Detect which cell encompasses the target text, then output its (X, Y) center coordinate. 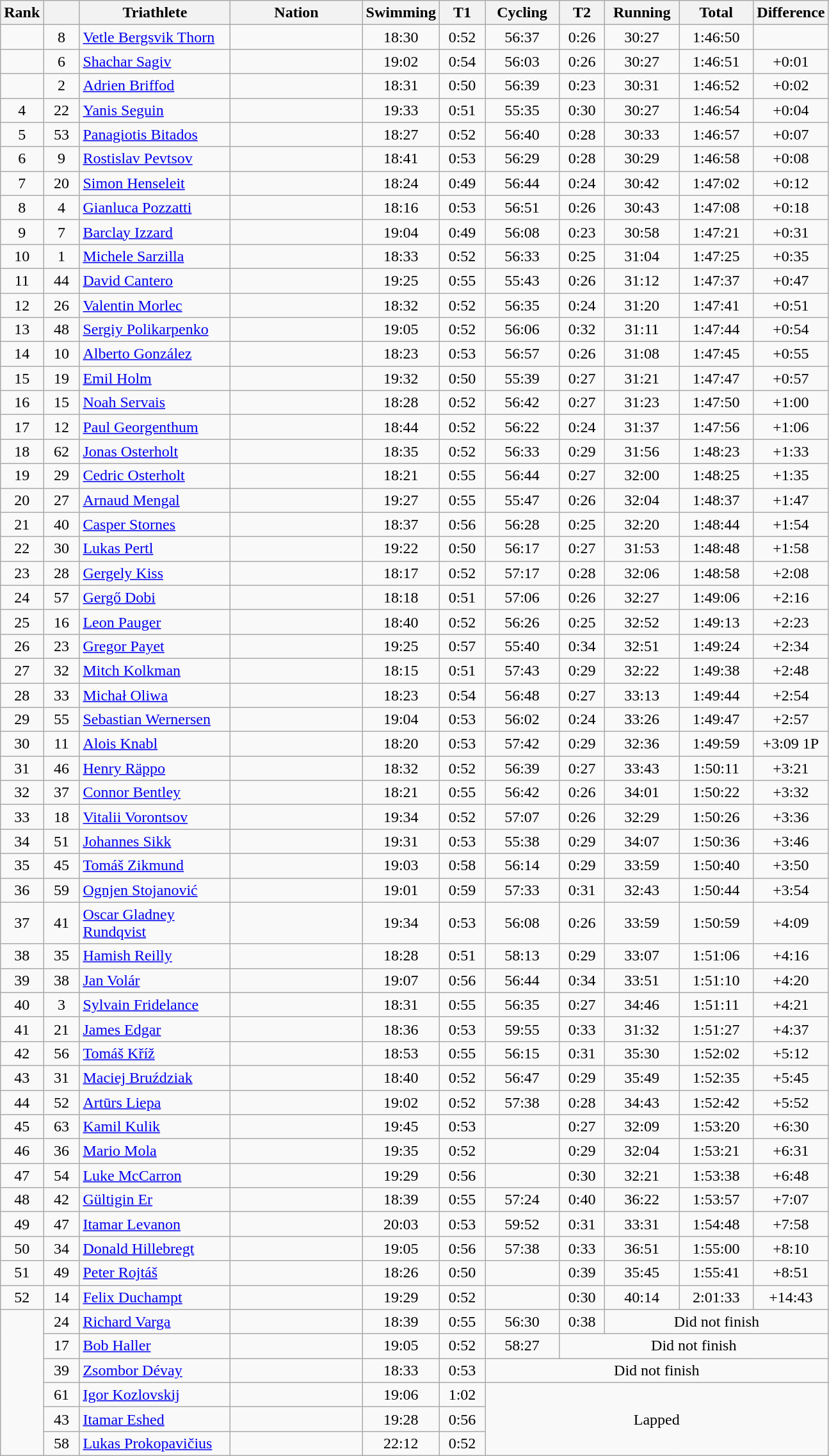
55:43 (522, 280)
Simon Henseleit (155, 183)
1:51:27 (716, 1029)
Sylvain Fridelance (155, 1005)
+2:23 (791, 622)
56:47 (522, 1078)
18:16 (401, 207)
31:32 (642, 1029)
56:14 (522, 866)
1:49:38 (716, 670)
1:49:13 (716, 622)
1:51:10 (716, 980)
Luke McCarron (155, 1176)
Tomáš Kříž (155, 1053)
Difference (791, 13)
32:20 (642, 524)
1:53:20 (716, 1127)
19:27 (401, 500)
57 (61, 597)
58:13 (522, 956)
59 (61, 890)
Valentin Morlec (155, 305)
1:47:44 (716, 330)
18:30 (401, 37)
1:55:41 (716, 1273)
Noah Servais (155, 403)
57:43 (522, 670)
Gianluca Pozzatti (155, 207)
Itamar Levanon (155, 1224)
+3:50 (791, 866)
1:50:44 (716, 890)
1:47:25 (716, 256)
+4:16 (791, 956)
1:48:25 (716, 476)
1:47:56 (716, 427)
Michele Sarzilla (155, 256)
1:50:40 (716, 866)
+0:02 (791, 86)
1:50:11 (716, 768)
32:06 (642, 573)
+1:47 (791, 500)
19:07 (401, 980)
1:50:36 (716, 841)
+4:21 (791, 1005)
18:37 (401, 524)
+1:06 (791, 427)
56:37 (522, 37)
+6:48 (791, 1176)
+0:47 (791, 280)
55:39 (522, 378)
+1:33 (791, 451)
Peter Rojtáš (155, 1273)
Cycling (522, 13)
1:46:54 (716, 110)
32:51 (642, 646)
Hamish Reilly (155, 956)
19:22 (401, 549)
+8:10 (791, 1249)
+5:12 (791, 1053)
57:07 (522, 817)
T2 (583, 13)
+8:51 (791, 1273)
31:04 (642, 256)
Gergely Kiss (155, 573)
35:49 (642, 1078)
Igor Kozlovskij (155, 1395)
1:52:02 (716, 1053)
+3:54 (791, 890)
James Edgar (155, 1029)
1:47:21 (716, 232)
Leon Pauger (155, 622)
61 (61, 1395)
Tomáš Zikmund (155, 866)
1:49:44 (716, 695)
+1:00 (791, 403)
Zsombor Dévay (155, 1370)
Richard Varga (155, 1322)
1:49:06 (716, 597)
1:49:24 (716, 646)
Shachar Sagiv (155, 61)
1:49:47 (716, 720)
Mitch Kolkman (155, 670)
Cedric Osterholt (155, 476)
18:15 (401, 670)
+2:08 (791, 573)
Alberto González (155, 354)
Casper Stornes (155, 524)
56:22 (522, 427)
1:48:44 (716, 524)
55:38 (522, 841)
1:47:37 (716, 280)
+4:37 (791, 1029)
1:47:41 (716, 305)
13 (22, 330)
Jonas Osterholt (155, 451)
19:06 (401, 1395)
Emil Holm (155, 378)
1:46:52 (716, 86)
57:24 (522, 1200)
32:21 (642, 1176)
1:49:59 (716, 744)
1:51:11 (716, 1005)
56:17 (522, 549)
1:46:50 (716, 37)
1:48:48 (716, 549)
18:17 (401, 573)
Henry Räppo (155, 768)
+1:58 (791, 549)
+0:04 (791, 110)
0:38 (583, 1322)
Felix Duchampt (155, 1297)
Triathlete (155, 13)
+0:08 (791, 159)
3 (61, 1005)
34:07 (642, 841)
31:21 (642, 378)
Sergiy Polikarpenko (155, 330)
18:27 (401, 134)
40:14 (642, 1297)
Bob Haller (155, 1346)
1:46:58 (716, 159)
19:32 (401, 378)
30:58 (642, 232)
32:00 (642, 476)
+7:07 (791, 1200)
1:51:06 (716, 956)
30:43 (642, 207)
Lukas Prokopavičius (155, 1443)
1:53:57 (716, 1200)
Oscar Gladney Rundqvist (155, 923)
+6:31 (791, 1151)
Johannes Sikk (155, 841)
+1:35 (791, 476)
62 (61, 451)
Ognjen Stojanović (155, 890)
1 (61, 256)
31:53 (642, 549)
0:40 (583, 1200)
56:03 (522, 61)
56:06 (522, 330)
+3:21 (791, 768)
Swimming (401, 13)
56:15 (522, 1053)
56:29 (522, 159)
+0:57 (791, 378)
31:12 (642, 280)
1:46:57 (716, 134)
Connor Bentley (155, 793)
57:17 (522, 573)
Mario Mola (155, 1151)
19:33 (401, 110)
1:47:45 (716, 354)
1:53:21 (716, 1151)
Artūrs Liepa (155, 1102)
Itamar Eshed (155, 1419)
1:52:42 (716, 1102)
56:40 (522, 134)
Yanis Seguin (155, 110)
+2:57 (791, 720)
32:29 (642, 817)
22:12 (401, 1443)
1:02 (462, 1395)
+5:52 (791, 1102)
Michał Oliwa (155, 695)
34:01 (642, 793)
18:24 (401, 183)
35:30 (642, 1053)
Kamil Kulik (155, 1127)
59:52 (522, 1224)
Sebastian Wernersen (155, 720)
Maciej Bruździak (155, 1078)
+5:45 (791, 1078)
5 (22, 134)
59:55 (522, 1029)
53 (61, 134)
Rank (22, 13)
2 (61, 86)
30:29 (642, 159)
Adrien Briffod (155, 86)
18:35 (401, 451)
30:33 (642, 134)
57:06 (522, 597)
56:48 (522, 695)
31:56 (642, 451)
32:27 (642, 597)
Gergő Dobi (155, 597)
31:08 (642, 354)
+0:51 (791, 305)
32:43 (642, 890)
Total (716, 13)
Barclay Izzard (155, 232)
18:41 (401, 159)
1:52:35 (716, 1078)
31:11 (642, 330)
0:32 (583, 330)
58 (61, 1443)
19:28 (401, 1419)
31:20 (642, 305)
Running (642, 13)
1:46:51 (716, 61)
19:03 (401, 866)
0:59 (462, 890)
33:43 (642, 768)
19:31 (401, 841)
+0:18 (791, 207)
33:31 (642, 1224)
+3:36 (791, 817)
+0:31 (791, 232)
1:47:50 (716, 403)
1:47:08 (716, 207)
36:22 (642, 1200)
34:46 (642, 1005)
18:44 (401, 427)
56:26 (522, 622)
+2:34 (791, 646)
1:50:59 (716, 923)
36:51 (642, 1249)
Vetle Bergsvik Thorn (155, 37)
57:33 (522, 890)
33:26 (642, 720)
1:50:22 (716, 793)
T1 (462, 13)
32:52 (642, 622)
32:09 (642, 1127)
1:50:26 (716, 817)
+0:54 (791, 330)
Lukas Pertl (155, 549)
18:26 (401, 1273)
0:39 (583, 1273)
19:01 (401, 890)
0:58 (462, 866)
Alois Knabl (155, 744)
30:42 (642, 183)
1:47:47 (716, 378)
+1:54 (791, 524)
18:53 (401, 1053)
63 (61, 1127)
33:13 (642, 695)
18:36 (401, 1029)
1:47:02 (716, 183)
+0:07 (791, 134)
54 (61, 1176)
18:18 (401, 597)
19:35 (401, 1151)
1:54:48 (716, 1224)
+3:46 (791, 841)
34:43 (642, 1102)
Gültigin Er (155, 1200)
1:53:38 (716, 1176)
Paul Georgenthum (155, 427)
1:48:37 (716, 500)
+2:48 (791, 670)
30:31 (642, 86)
0:57 (462, 646)
+2:16 (791, 597)
56:30 (522, 1322)
50 (22, 1249)
+7:58 (791, 1224)
56:51 (522, 207)
+0:01 (791, 61)
Lapped (657, 1419)
+0:35 (791, 256)
Nation (296, 13)
+3:09 1P (791, 744)
1:48:58 (716, 573)
58:27 (522, 1346)
Vitalii Vorontsov (155, 817)
32:22 (642, 670)
Arnaud Mengal (155, 500)
35:45 (642, 1273)
1:55:00 (716, 1249)
Jan Volár (155, 980)
33:07 (642, 956)
25 (22, 622)
Gregor Payet (155, 646)
Rostislav Pevtsov (155, 159)
Donald Hillebregt (155, 1249)
18:20 (401, 744)
55:40 (522, 646)
56:02 (522, 720)
20:03 (401, 1224)
56:28 (522, 524)
2:01:33 (716, 1297)
David Cantero (155, 280)
1:48:23 (716, 451)
Panagiotis Bitados (155, 134)
+0:12 (791, 183)
57:42 (522, 744)
55 (61, 720)
55:47 (522, 500)
32:36 (642, 744)
+6:30 (791, 1127)
+4:20 (791, 980)
+4:09 (791, 923)
56:57 (522, 354)
31:37 (642, 427)
19:45 (401, 1127)
+2:54 (791, 695)
+0:55 (791, 354)
56 (61, 1053)
55:35 (522, 110)
31:23 (642, 403)
+3:32 (791, 793)
+14:43 (791, 1297)
33:51 (642, 980)
